Determine the [X, Y] coordinate at the center of the cell enclosing the given text.  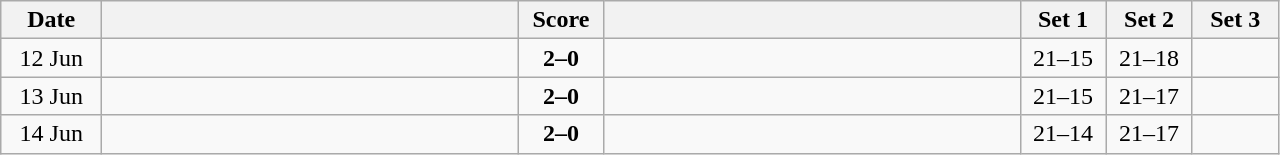
21–14 [1063, 134]
Date [52, 20]
21–18 [1149, 58]
14 Jun [52, 134]
12 Jun [52, 58]
Set 2 [1149, 20]
Set 3 [1235, 20]
13 Jun [52, 96]
Score [561, 20]
Set 1 [1063, 20]
